Return (X, Y) of the center of cell containing provided text 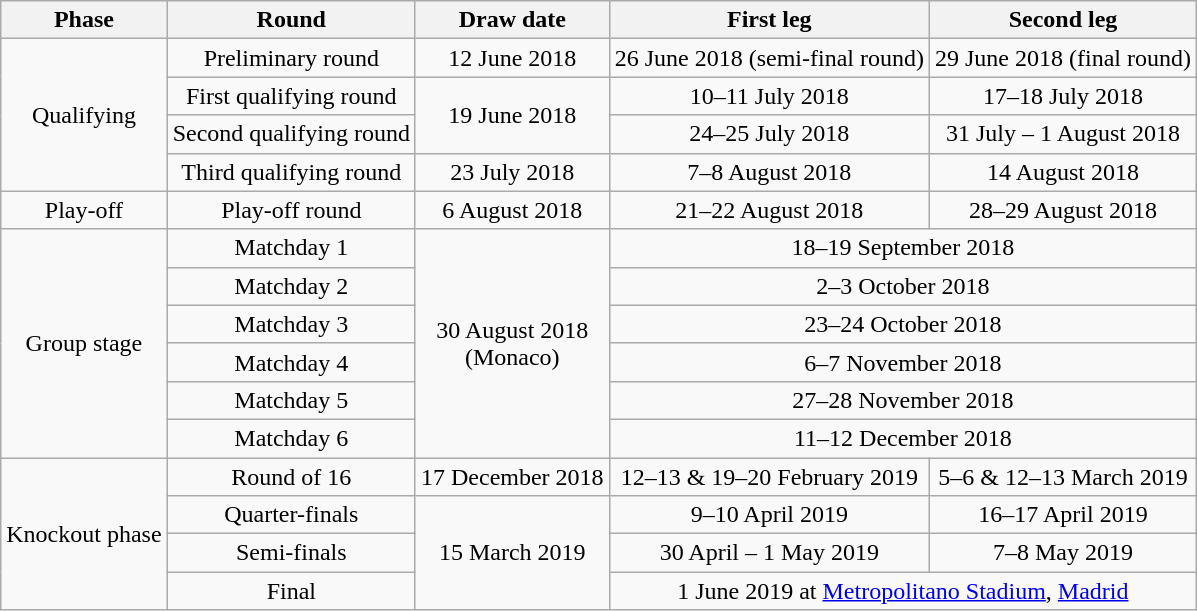
10–11 July 2018 (769, 96)
9–10 April 2019 (769, 515)
21–22 August 2018 (769, 210)
18–19 September 2018 (902, 248)
16–17 April 2019 (1062, 515)
Matchday 2 (291, 286)
23–24 October 2018 (902, 324)
Final (291, 591)
Third qualifying round (291, 172)
19 June 2018 (512, 115)
Matchday 1 (291, 248)
Matchday 5 (291, 400)
Play-off (84, 210)
Group stage (84, 343)
Second leg (1062, 20)
31 July – 1 August 2018 (1062, 134)
First leg (769, 20)
30 April – 1 May 2019 (769, 553)
Matchday 4 (291, 362)
11–12 December 2018 (902, 438)
6–7 November 2018 (902, 362)
12 June 2018 (512, 58)
2–3 October 2018 (902, 286)
26 June 2018 (semi-final round) (769, 58)
12–13 & 19–20 February 2019 (769, 477)
Preliminary round (291, 58)
Matchday 3 (291, 324)
5–6 & 12–13 March 2019 (1062, 477)
Matchday 6 (291, 438)
Semi-finals (291, 553)
29 June 2018 (final round) (1062, 58)
Quarter-finals (291, 515)
1 June 2019 at Metropolitano Stadium, Madrid (902, 591)
17–18 July 2018 (1062, 96)
First qualifying round (291, 96)
24–25 July 2018 (769, 134)
14 August 2018 (1062, 172)
Qualifying (84, 115)
15 March 2019 (512, 553)
Play-off round (291, 210)
Knockout phase (84, 534)
30 August 2018(Monaco) (512, 343)
7–8 August 2018 (769, 172)
23 July 2018 (512, 172)
Phase (84, 20)
Round (291, 20)
6 August 2018 (512, 210)
Second qualifying round (291, 134)
17 December 2018 (512, 477)
Draw date (512, 20)
Round of 16 (291, 477)
27–28 November 2018 (902, 400)
28–29 August 2018 (1062, 210)
7–8 May 2019 (1062, 553)
